Output the (X, Y) coordinate of the center of the cell containing the given text.  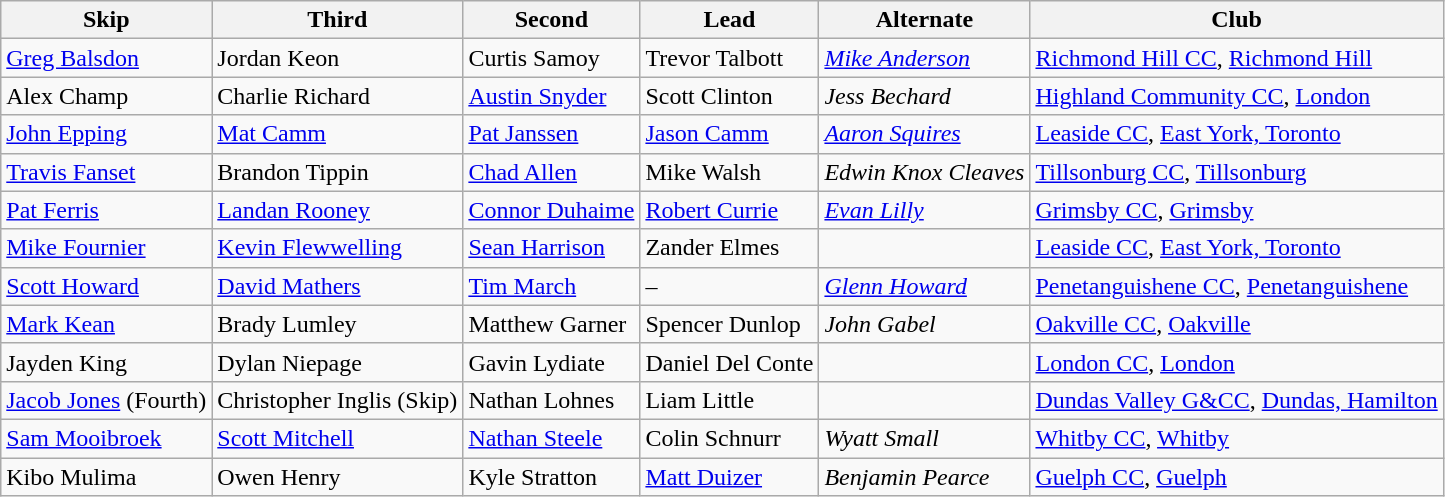
Guelph CC, Guelph (1236, 477)
Alex Champ (106, 96)
Aaron Squires (924, 134)
Jess Bechard (924, 96)
Scott Mitchell (338, 438)
Travis Fanset (106, 172)
Richmond Hill CC, Richmond Hill (1236, 58)
Jacob Jones (Fourth) (106, 400)
Tim March (552, 286)
Alternate (924, 20)
Matt Duizer (730, 477)
Skip (106, 20)
Highland Community CC, London (1236, 96)
Mike Walsh (730, 172)
John Epping (106, 134)
Wyatt Small (924, 438)
Grimsby CC, Grimsby (1236, 210)
Brady Lumley (338, 324)
Spencer Dunlop (730, 324)
Club (1236, 20)
Benjamin Pearce (924, 477)
Mark Kean (106, 324)
Mat Camm (338, 134)
Second (552, 20)
Edwin Knox Cleaves (924, 172)
Penetanguishene CC, Penetanguishene (1236, 286)
Connor Duhaime (552, 210)
Curtis Samoy (552, 58)
Zander Elmes (730, 248)
Chad Allen (552, 172)
Nathan Lohnes (552, 400)
Gavin Lydiate (552, 362)
Liam Little (730, 400)
Robert Currie (730, 210)
Sam Mooibroek (106, 438)
Third (338, 20)
Jordan Keon (338, 58)
Kevin Flewwelling (338, 248)
Austin Snyder (552, 96)
Charlie Richard (338, 96)
Brandon Tippin (338, 172)
Scott Clinton (730, 96)
Kyle Stratton (552, 477)
London CC, London (1236, 362)
Mike Fournier (106, 248)
Sean Harrison (552, 248)
Dundas Valley G&CC, Dundas, Hamilton (1236, 400)
Trevor Talbott (730, 58)
Scott Howard (106, 286)
Owen Henry (338, 477)
Glenn Howard (924, 286)
John Gabel (924, 324)
Pat Janssen (552, 134)
Kibo Mulima (106, 477)
Nathan Steele (552, 438)
Daniel Del Conte (730, 362)
Mike Anderson (924, 58)
Pat Ferris (106, 210)
Christopher Inglis (Skip) (338, 400)
Dylan Niepage (338, 362)
Matthew Garner (552, 324)
Whitby CC, Whitby (1236, 438)
Lead (730, 20)
Tillsonburg CC, Tillsonburg (1236, 172)
Colin Schnurr (730, 438)
Evan Lilly (924, 210)
Landan Rooney (338, 210)
Oakville CC, Oakville (1236, 324)
Greg Balsdon (106, 58)
David Mathers (338, 286)
– (730, 286)
Jayden King (106, 362)
Jason Camm (730, 134)
